Search for the cell housing the specified text and yield its (x, y) center coordinate. 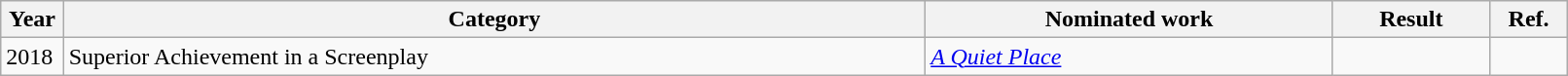
Nominated work (1129, 19)
Superior Achievement in a Screenplay (494, 57)
Ref. (1528, 19)
Result (1411, 19)
Category (494, 19)
2018 (32, 57)
A Quiet Place (1129, 57)
Year (32, 19)
